Extract the [x, y] coordinate from the center of the cell holding the provided text.  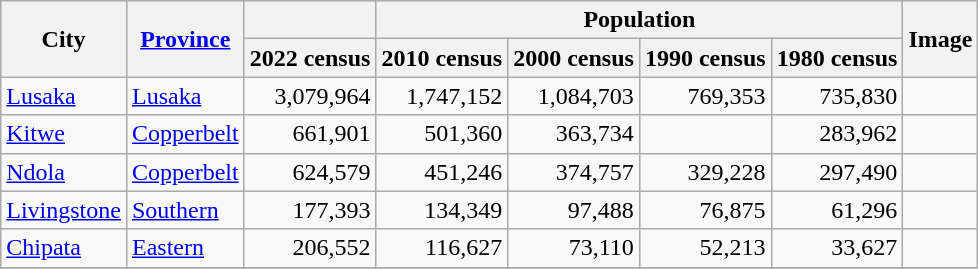
297,490 [837, 172]
1990 census [705, 58]
Eastern [185, 248]
2000 census [574, 58]
206,552 [310, 248]
Southern [185, 210]
2010 census [442, 58]
1980 census [837, 58]
Image [940, 39]
61,296 [837, 210]
661,901 [310, 134]
Ndola [64, 172]
City [64, 39]
Kitwe [64, 134]
Province [185, 39]
1,747,152 [442, 96]
116,627 [442, 248]
76,875 [705, 210]
52,213 [705, 248]
134,349 [442, 210]
3,079,964 [310, 96]
501,360 [442, 134]
Chipata [64, 248]
Livingstone [64, 210]
283,962 [837, 134]
735,830 [837, 96]
363,734 [574, 134]
33,627 [837, 248]
451,246 [442, 172]
177,393 [310, 210]
329,228 [705, 172]
1,084,703 [574, 96]
374,757 [574, 172]
769,353 [705, 96]
73,110 [574, 248]
2022 census [310, 58]
Population [640, 20]
624,579 [310, 172]
97,488 [574, 210]
